For the text-containing cell, return its midpoint in (X, Y) coordinate format. 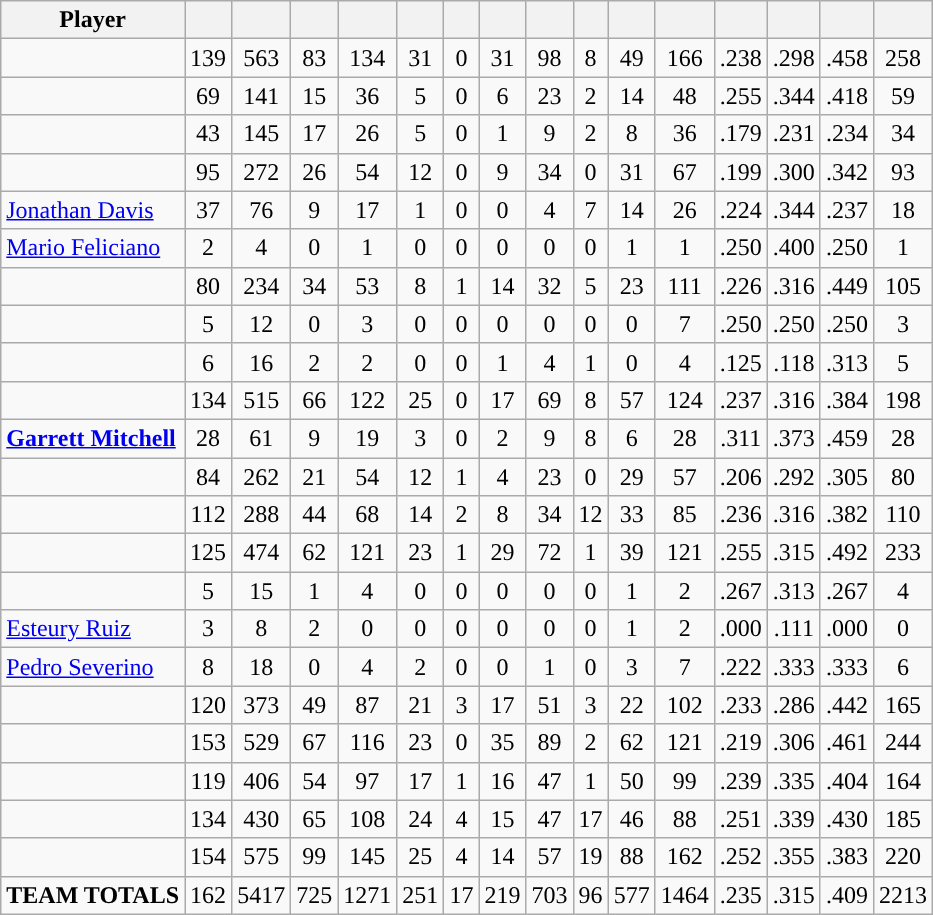
124 (684, 400)
258 (902, 58)
.235 (740, 895)
373 (262, 705)
Pedro Severino (93, 667)
2213 (902, 895)
.409 (846, 895)
.292 (794, 477)
TEAM TOTALS (93, 895)
44 (314, 515)
65 (314, 819)
1464 (684, 895)
.430 (846, 819)
.305 (846, 477)
111 (684, 286)
.236 (740, 515)
.199 (740, 172)
.286 (794, 705)
.355 (794, 857)
.206 (740, 477)
406 (262, 781)
108 (368, 819)
66 (314, 400)
165 (902, 705)
Mario Feliciano (93, 248)
.400 (794, 248)
61 (262, 438)
234 (262, 286)
515 (262, 400)
112 (208, 515)
563 (262, 58)
93 (902, 172)
24 (420, 819)
85 (684, 515)
288 (262, 515)
98 (550, 58)
166 (684, 58)
96 (590, 895)
139 (208, 58)
529 (262, 743)
.238 (740, 58)
53 (368, 286)
120 (208, 705)
.251 (740, 819)
125 (208, 553)
.382 (846, 515)
.311 (740, 438)
272 (262, 172)
.342 (846, 172)
84 (208, 477)
83 (314, 58)
48 (684, 96)
116 (368, 743)
.234 (846, 134)
.442 (846, 705)
.222 (740, 667)
.252 (740, 857)
.458 (846, 58)
32 (550, 286)
164 (902, 781)
430 (262, 819)
577 (632, 895)
185 (902, 819)
.226 (740, 286)
72 (550, 553)
105 (902, 286)
.492 (846, 553)
51 (550, 705)
102 (684, 705)
Player (93, 20)
.461 (846, 743)
.224 (740, 210)
262 (262, 477)
89 (550, 743)
141 (262, 96)
22 (632, 705)
122 (368, 400)
76 (262, 210)
.233 (740, 705)
.418 (846, 96)
.239 (740, 781)
.335 (794, 781)
.111 (794, 629)
.118 (794, 362)
97 (368, 781)
.404 (846, 781)
1271 (368, 895)
Esteury Ruiz (93, 629)
.231 (794, 134)
233 (902, 553)
.373 (794, 438)
35 (502, 743)
95 (208, 172)
87 (368, 705)
.339 (794, 819)
Garrett Mitchell (93, 438)
.449 (846, 286)
37 (208, 210)
.459 (846, 438)
.306 (794, 743)
703 (550, 895)
251 (420, 895)
50 (632, 781)
.383 (846, 857)
110 (902, 515)
.125 (740, 362)
153 (208, 743)
46 (632, 819)
198 (902, 400)
219 (502, 895)
39 (632, 553)
43 (208, 134)
474 (262, 553)
154 (208, 857)
244 (902, 743)
220 (902, 857)
.300 (794, 172)
5417 (262, 895)
.298 (794, 58)
.179 (740, 134)
.219 (740, 743)
575 (262, 857)
Jonathan Davis (93, 210)
59 (902, 96)
68 (368, 515)
119 (208, 781)
725 (314, 895)
33 (632, 515)
.384 (846, 400)
